Extract the (x, y) coordinate from the center of the cell holding the provided text.  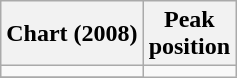
Chart (2008) (72, 34)
Peakposition (189, 34)
